Return the [x, y] coordinate for the center point of the cell that contains the specified text.  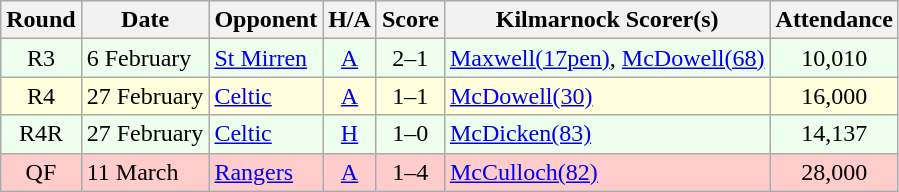
R4 [41, 96]
14,137 [834, 134]
Score [410, 20]
Opponent [266, 20]
1–0 [410, 134]
Round [41, 20]
H/A [350, 20]
1–1 [410, 96]
Date [145, 20]
16,000 [834, 96]
McDicken(83) [607, 134]
1–4 [410, 172]
McDowell(30) [607, 96]
R4R [41, 134]
Rangers [266, 172]
Maxwell(17pen), McDowell(68) [607, 58]
Attendance [834, 20]
6 February [145, 58]
10,010 [834, 58]
H [350, 134]
Kilmarnock Scorer(s) [607, 20]
2–1 [410, 58]
28,000 [834, 172]
St Mirren [266, 58]
11 March [145, 172]
McCulloch(82) [607, 172]
QF [41, 172]
R3 [41, 58]
